Return the [X, Y] coordinate for the center point of the cell that contains the specified text.  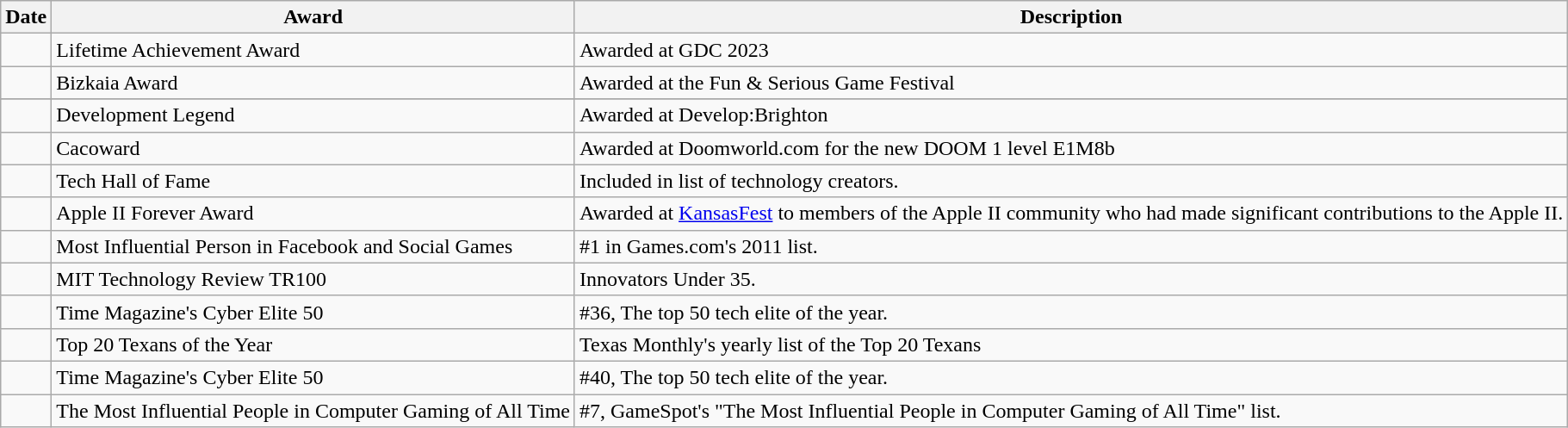
Awarded at the Fun & Serious Game Festival [1071, 83]
Cacoward [313, 148]
#36, The top 50 tech elite of the year. [1071, 312]
Apple II Forever Award [313, 214]
Awarded at Develop:Brighton [1071, 115]
Innovators Under 35. [1071, 279]
Top 20 Texans of the Year [313, 344]
Bizkaia Award [313, 83]
Awarded at Doomworld.com for the new DOOM 1 level E1M8b [1071, 148]
Development Legend [313, 115]
Lifetime Achievement Award [313, 50]
Description [1071, 17]
#1 in Games.com's 2011 list. [1071, 246]
#7, GameSpot's "The Most Influential People in Computer Gaming of All Time" list. [1071, 411]
Awarded at KansasFest to members of the Apple II community who had made significant contributions to the Apple II. [1071, 214]
Included in list of technology creators. [1071, 181]
Awarded at GDC 2023 [1071, 50]
#40, The top 50 tech elite of the year. [1071, 377]
The Most Influential People in Computer Gaming of All Time [313, 411]
Texas Monthly's yearly list of the Top 20 Texans [1071, 344]
MIT Technology Review TR100 [313, 279]
Most Influential Person in Facebook and Social Games [313, 246]
Tech Hall of Fame [313, 181]
Date [26, 17]
Award [313, 17]
